Scan for the cell matching the given text and deliver its (x, y) coordinate at center. 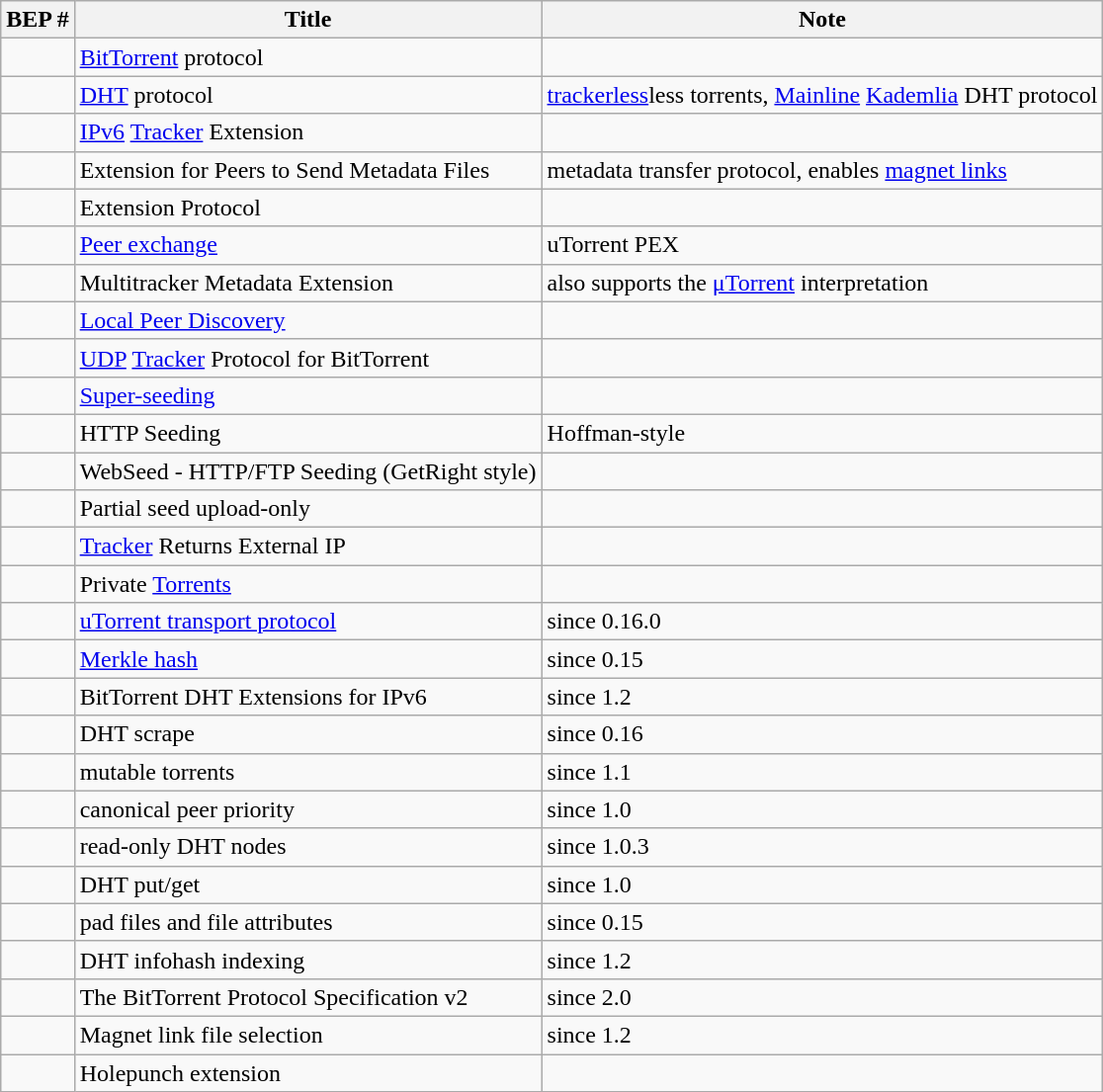
DHT put/get (308, 884)
HTTP Seeding (308, 433)
Tracker Returns External IP (308, 546)
since 0.16 (822, 734)
Extension for Peers to Send Metadata Files (308, 170)
Multitracker Metadata Extension (308, 283)
DHT protocol (308, 95)
Extension Protocol (308, 208)
since 0.16.0 (822, 622)
DHT infohash indexing (308, 960)
Peer exchange (308, 245)
Partial seed upload-only (308, 509)
IPv6 Tracker Extension (308, 132)
trackerlessless torrents, Mainline Kademlia DHT protocol (822, 95)
UDP Tracker Protocol for BitTorrent (308, 358)
also supports the μTorrent interpretation (822, 283)
BitTorrent protocol (308, 57)
since 1.0.3 (822, 847)
Local Peer Discovery (308, 320)
Holepunch extension (308, 1072)
uTorrent PEX (822, 245)
Private Torrents (308, 584)
Merkle hash (308, 659)
Hoffman-style (822, 433)
uTorrent transport protocol (308, 622)
read-only DHT nodes (308, 847)
metadata transfer protocol, enables magnet links (822, 170)
Super-seeding (308, 395)
Note (822, 20)
Title (308, 20)
The BitTorrent Protocol Specification v2 (308, 997)
mutable torrents (308, 772)
pad files and file attributes (308, 922)
since 1.1 (822, 772)
Magnet link file selection (308, 1035)
DHT scrape (308, 734)
BEP # (38, 20)
since 2.0 (822, 997)
canonical peer priority (308, 809)
WebSeed - HTTP/FTP Seeding (GetRight style) (308, 471)
BitTorrent DHT Extensions for IPv6 (308, 697)
